Locate the cell with the specified text and output its (X, Y) center coordinate. 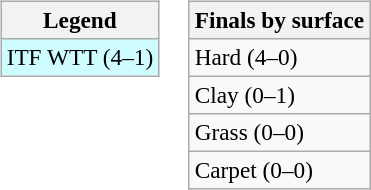
Carpet (0–0) (279, 171)
Hard (4–0) (279, 57)
Clay (0–1) (279, 95)
Legend (80, 20)
Finals by surface (279, 20)
ITF WTT (4–1) (80, 57)
Grass (0–0) (279, 133)
